Extract the (x, y) coordinate from the center of the cell holding the provided text.  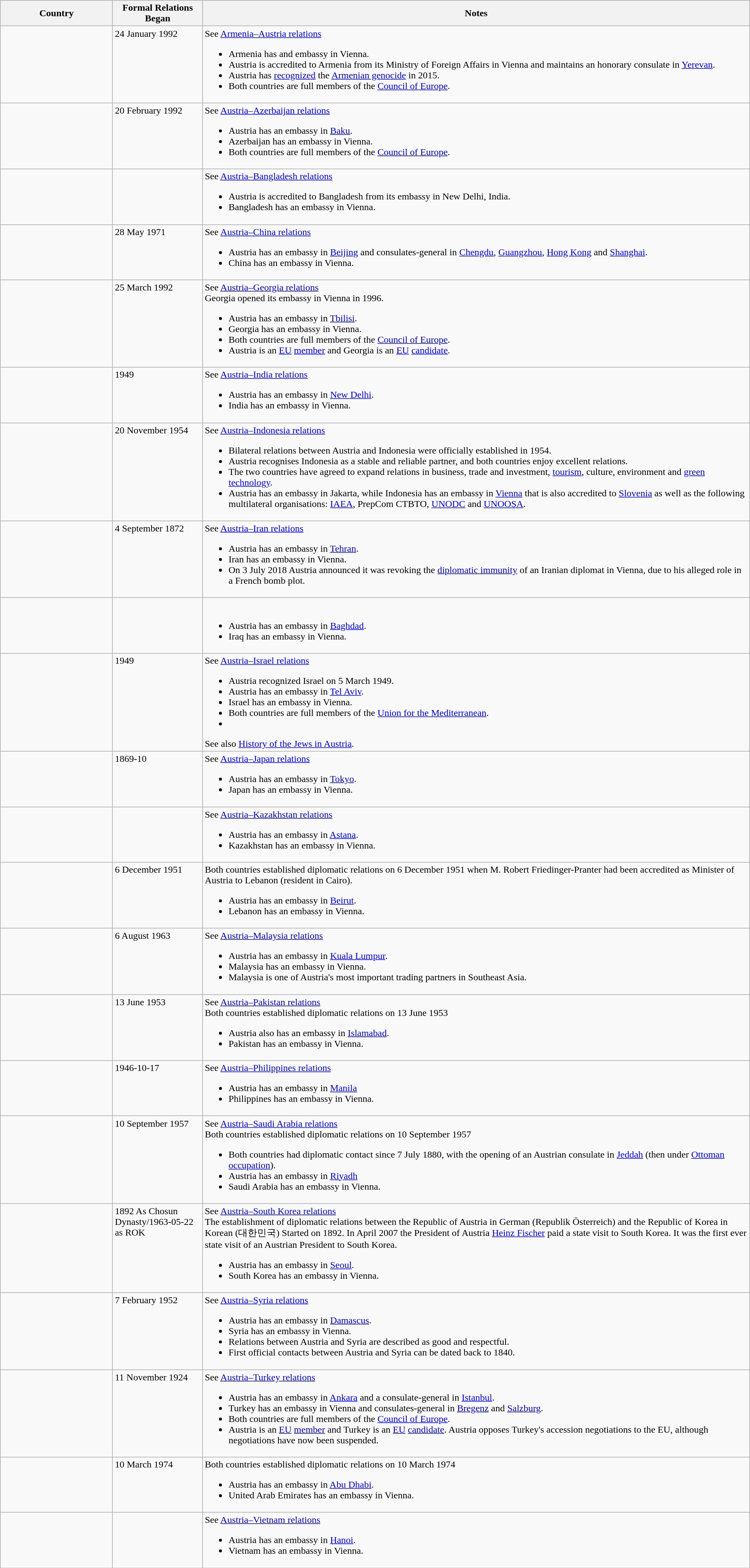
Notes (476, 13)
20 November 1954 (157, 472)
See Austria–Bangladesh relationsAustria is accredited to Bangladesh from its embassy in New Delhi, India.Bangladesh has an embassy in Vienna. (476, 197)
1946-10-17 (157, 1088)
24 January 1992 (157, 65)
See Austria–Vietnam relationsAustria has an embassy in Hanoi.Vietnam has an embassy in Vienna. (476, 1540)
13 June 1953 (157, 1027)
Austria has an embassy in Baghdad.Iraq has an embassy in Vienna. (476, 625)
Both countries established diplomatic relations on 10 March 1974Austria has an embassy in Abu Dhabi.United Arab Emirates has an embassy in Vienna. (476, 1485)
See Austria–Japan relationsAustria has an embassy in Tokyo.Japan has an embassy in Vienna. (476, 779)
6 August 1963 (157, 962)
10 September 1957 (157, 1160)
11 November 1924 (157, 1413)
See Austria–Kazakhstan relationsAustria has an embassy in Astana.Kazakhstan has an embassy in Vienna. (476, 834)
1892 As Chosun Dynasty/1963-05-22 as ROK (157, 1248)
10 March 1974 (157, 1485)
Country (57, 13)
7 February 1952 (157, 1331)
See Austria–India relationsAustria has an embassy in New Delhi.India has an embassy in Vienna. (476, 395)
4 September 1872 (157, 559)
28 May 1971 (157, 252)
1869-10 (157, 779)
25 March 1992 (157, 324)
20 February 1992 (157, 136)
Formal Relations Began (157, 13)
6 December 1951 (157, 895)
See Austria–Philippines relationsAustria has an embassy in ManilaPhilippines has an embassy in Vienna. (476, 1088)
